Return the [X, Y] coordinate for the center point of the cell that contains the specified text.  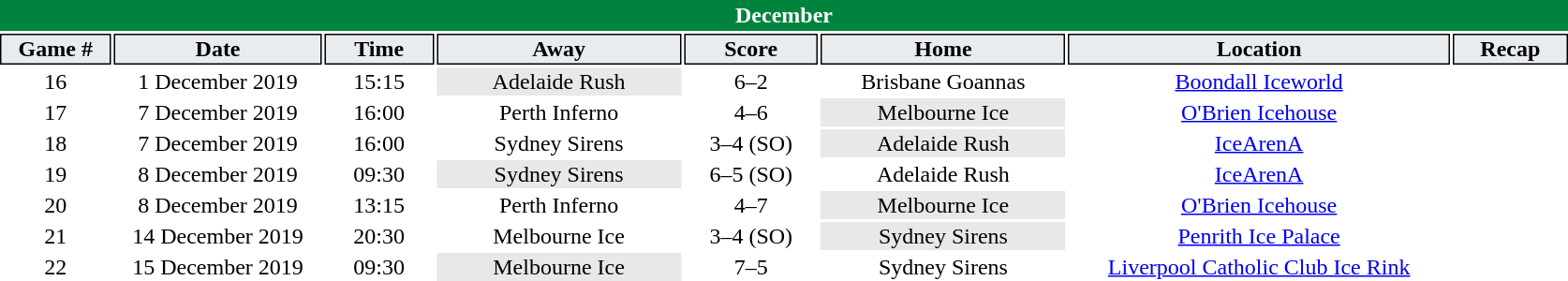
19 [56, 174]
18 [56, 143]
14 December 2019 [218, 236]
17 [56, 112]
7–5 [751, 267]
Away [559, 49]
Time [379, 49]
Recap [1510, 49]
Location [1259, 49]
22 [56, 267]
4–7 [751, 205]
20 [56, 205]
1 December 2019 [218, 81]
4–6 [751, 112]
Liverpool Catholic Club Ice Rink [1259, 267]
21 [56, 236]
16 [56, 81]
Date [218, 49]
6–5 (SO) [751, 174]
December [784, 15]
Home [943, 49]
Brisbane Goannas [943, 81]
Score [751, 49]
6–2 [751, 81]
Game # [56, 49]
20:30 [379, 236]
15:15 [379, 81]
13:15 [379, 205]
15 December 2019 [218, 267]
Penrith Ice Palace [1259, 236]
Boondall Iceworld [1259, 81]
